Determine the [x, y] coordinate at the center of the cell enclosing the given text.  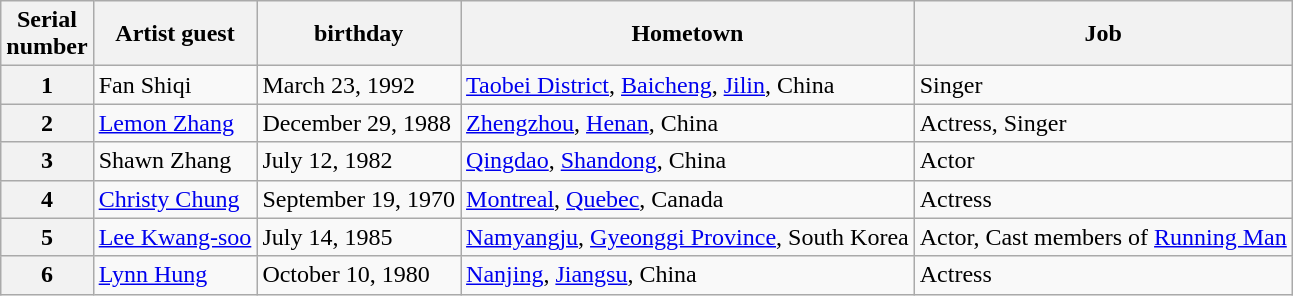
September 19, 1970 [359, 199]
Actor, Cast members of Running Man [1103, 237]
Namyangju, Gyeonggi Province, South Korea [688, 237]
birthday [359, 34]
Fan Shiqi [175, 85]
Actor [1103, 161]
Lynn Hung [175, 275]
Christy Chung [175, 199]
Lemon Zhang [175, 123]
Lee Kwang-soo [175, 237]
July 12, 1982 [359, 161]
Nanjing, Jiangsu, China [688, 275]
Singer [1103, 85]
Zhengzhou, Henan, China [688, 123]
Shawn Zhang [175, 161]
2 [47, 123]
Taobei District, Baicheng, Jilin, China [688, 85]
March 23, 1992 [359, 85]
December 29, 1988 [359, 123]
Montreal, Quebec, Canada [688, 199]
July 14, 1985 [359, 237]
Artist guest [175, 34]
3 [47, 161]
5 [47, 237]
Job [1103, 34]
October 10, 1980 [359, 275]
6 [47, 275]
Qingdao, Shandong, China [688, 161]
1 [47, 85]
Hometown [688, 34]
Serialnumber [47, 34]
4 [47, 199]
Actress, Singer [1103, 123]
